Search for the cell housing the specified text and yield its (X, Y) center coordinate. 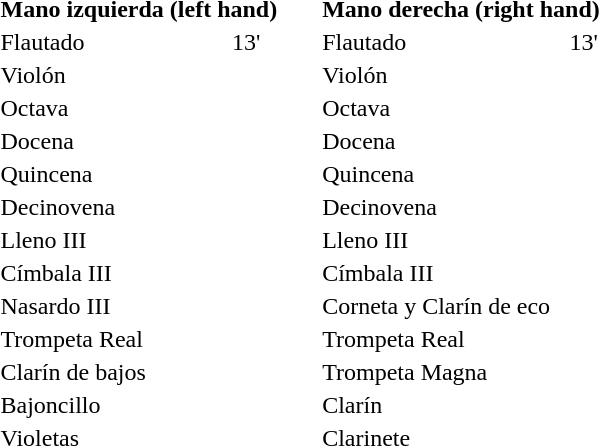
Trompeta Magna (443, 372)
Quincena (443, 174)
Violón (443, 75)
Lleno III (443, 240)
Flautado (443, 42)
Decinovena (443, 207)
13' (254, 42)
Corneta y Clarín de eco (443, 306)
Clarín (443, 405)
Trompeta Real (443, 339)
Címbala III (443, 273)
Octava (443, 108)
Docena (443, 141)
